Determine the (x, y) coordinate at the center of the cell enclosing the given text.  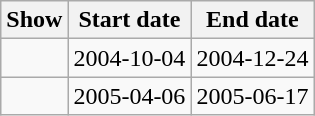
2004-12-24 (252, 58)
2005-04-06 (130, 96)
Show (34, 20)
2004-10-04 (130, 58)
2005-06-17 (252, 96)
Start date (130, 20)
End date (252, 20)
